Locate the cell with the specified text and output its (x, y) center coordinate. 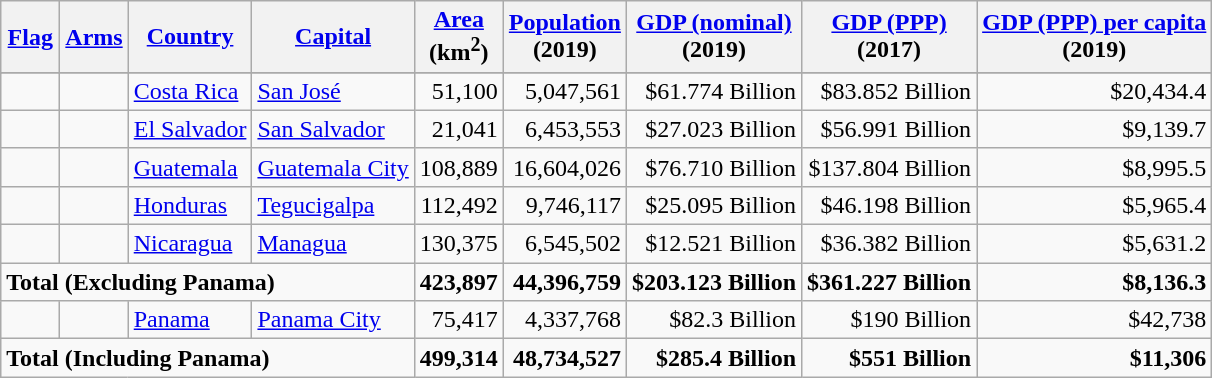
Guatemala (190, 167)
Panama City (333, 320)
$61.774 Billion (714, 91)
Flag (30, 37)
$36.382 Billion (890, 244)
44,396,759 (564, 282)
75,417 (458, 320)
$137.804 Billion (890, 167)
Arms (94, 37)
Total (Including Panama) (208, 358)
9,746,117 (564, 205)
GDP (nominal)(2019) (714, 37)
$190 Billion (890, 320)
5,047,561 (564, 91)
San José (333, 91)
$8,995.5 (1094, 167)
$56.991 Billion (890, 129)
48,734,527 (564, 358)
4,337,768 (564, 320)
$361.227 Billion (890, 282)
$8,136.3 (1094, 282)
$83.852 Billion (890, 91)
Costa Rica (190, 91)
Honduras (190, 205)
Guatemala City (333, 167)
130,375 (458, 244)
GDP (PPP) per capita(2019) (1094, 37)
San Salvador (333, 129)
$27.023 Billion (714, 129)
$11,306 (1094, 358)
499,314 (458, 358)
GDP (PPP)(2017) (890, 37)
Tegucigalpa (333, 205)
$285.4 Billion (714, 358)
6,453,553 (564, 129)
Nicaragua (190, 244)
108,889 (458, 167)
$12.521 Billion (714, 244)
$551 Billion (890, 358)
Managua (333, 244)
Total (Excluding Panama) (208, 282)
6,545,502 (564, 244)
423,897 (458, 282)
Capital (333, 37)
16,604,026 (564, 167)
Country (190, 37)
$76.710 Billion (714, 167)
$25.095 Billion (714, 205)
$46.198 Billion (890, 205)
El Salvador (190, 129)
Population(2019) (564, 37)
$82.3 Billion (714, 320)
Panama (190, 320)
51,100 (458, 91)
$9,139.7 (1094, 129)
$42,738 (1094, 320)
$203.123 Billion (714, 282)
112,492 (458, 205)
21,041 (458, 129)
Area(km2) (458, 37)
$5,965.4 (1094, 205)
$20,434.4 (1094, 91)
$5,631.2 (1094, 244)
